From the cell containing the given text, extract its center point as [x, y] coordinate. 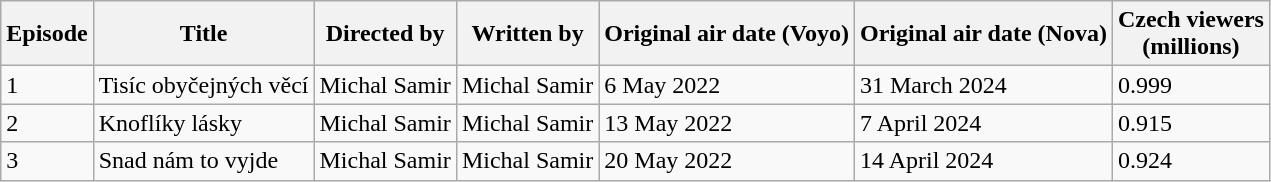
0.924 [1190, 161]
1 [47, 85]
14 April 2024 [983, 161]
Original air date (Voyo) [727, 34]
31 March 2024 [983, 85]
13 May 2022 [727, 123]
Episode [47, 34]
Title [204, 34]
Directed by [385, 34]
Tisíc obyčejných věcí [204, 85]
0.915 [1190, 123]
Knoflíky lásky [204, 123]
3 [47, 161]
6 May 2022 [727, 85]
Written by [527, 34]
Czech viewers(millions) [1190, 34]
0.999 [1190, 85]
2 [47, 123]
7 April 2024 [983, 123]
20 May 2022 [727, 161]
Snad nám to vyjde [204, 161]
Original air date (Nova) [983, 34]
